Identify which cell holds the provided text, then report its [X, Y] central coordinate. 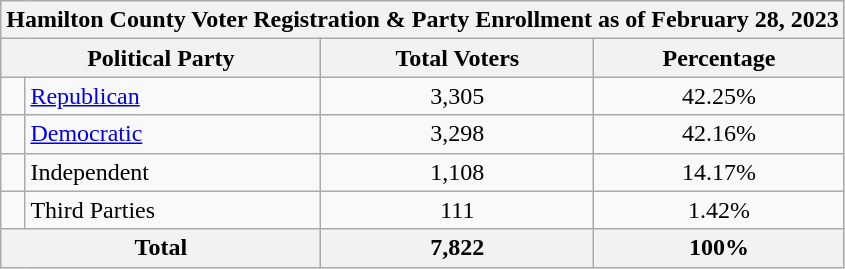
Total Voters [458, 58]
Democratic [173, 134]
111 [458, 210]
14.17% [720, 172]
42.16% [720, 134]
1.42% [720, 210]
42.25% [720, 96]
Third Parties [173, 210]
3,305 [458, 96]
Percentage [720, 58]
100% [720, 248]
Hamilton County Voter Registration & Party Enrollment as of February 28, 2023 [422, 20]
Independent [173, 172]
7,822 [458, 248]
Total [161, 248]
3,298 [458, 134]
1,108 [458, 172]
Political Party [161, 58]
Republican [173, 96]
